Find where the given text appears and provide that cell's center as (x, y) coordinate. 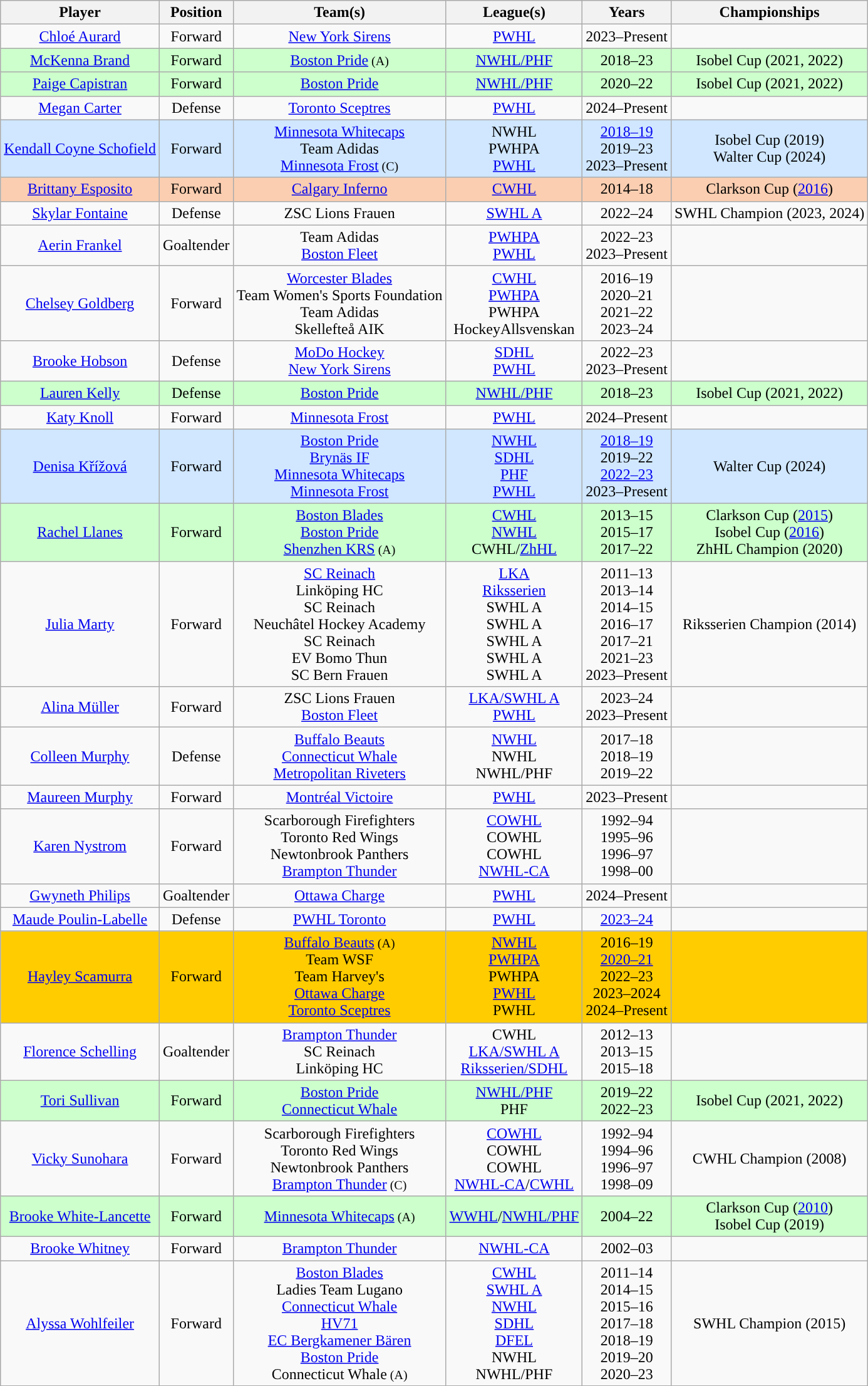
Vicky Sunohara (80, 1158)
Buffalo BeautsConnecticut WhaleMetropolitan Riveters (339, 756)
Brooke Whitney (80, 1248)
New York Sirens (339, 36)
Team(s) (339, 13)
CWHLSWHL ANWHLSDHLDFELNWHLNWHL/PHF (514, 1323)
2018–192019–222022–232023–Present (627, 466)
2011–132013–142014–152016–172017–212021–232023–Present (627, 624)
NWHLSDHLPHFPWHL (514, 466)
2016–192020–212022–232023–20242024–Present (627, 977)
Boston PrideConnecticut Whale (339, 1100)
CWHLPWHPAPWHPAHockeyAllsvenskan (514, 303)
2014–18 (627, 189)
Denisa Křížová (80, 466)
Montréal Victoire (339, 797)
Ottawa Charge (339, 895)
Chelsey Goldberg (80, 303)
2023–24 (627, 919)
Boston BladesLadies Team LuganoConnecticut WhaleHV71EC Bergkamener BärenBoston PrideConnecticut Whale (A) (339, 1323)
LKARiksserienSWHL ASWHL ASWHL ASWHL ASWHL A (514, 624)
LKA/SWHL APWHL (514, 707)
CWHL Champion (2008) (770, 1158)
NWHLPWHPAPWHPAPWHLPWHL (514, 977)
Boston Pride (A) (339, 60)
Isobel Cup (2019)Walter Cup (2024) (770, 148)
Hayley Scamurra (80, 977)
2002–03 (627, 1248)
Minnesota WhitecapsTeam AdidasMinnesota Frost (C) (339, 148)
Clarkson Cup (2010)Isobel Cup (2019) (770, 1216)
2020–22 (627, 84)
Clarkson Cup (2016) (770, 189)
2012–132013–152015–18 (627, 1051)
Years (627, 13)
SWHL Champion (2023, 2024) (770, 213)
2018–192019–232023–Present (627, 148)
Calgary Inferno (339, 189)
ZSC Lions FrauenBoston Fleet (339, 707)
Lauren Kelly (80, 393)
Tori Sullivan (80, 1100)
Maureen Murphy (80, 797)
McKenna Brand (80, 60)
Clarkson Cup (2015)Isobel Cup (2016)ZhHL Champion (2020) (770, 533)
Minnesota Frost (339, 417)
1992–941994–961996–971998–09 (627, 1158)
Riksserien Champion (2014) (770, 624)
Rachel Llanes (80, 533)
2011–142014–152015–162017–182018–192019–202020–23 (627, 1323)
Skylar Fontaine (80, 213)
2016–192020–212021–222023–24 (627, 303)
Minnesota Whitecaps (A) (339, 1216)
Brittany Esposito (80, 189)
Buffalo Beauts (A)Team WSFTeam Harvey'sOttawa ChargeToronto Sceptres (339, 977)
CWHL (514, 189)
Kendall Coyne Schofield (80, 148)
2022–24 (627, 213)
Scarborough FirefightersToronto Red WingsNewtonbrook PanthersBrampton Thunder (339, 846)
SWHL A (514, 213)
NWHLNWHLNWHL/PHF (514, 756)
Julia Marty (80, 624)
2023–242023–Present (627, 707)
Aerin Frankel (80, 246)
Florence Schelling (80, 1051)
2019–222022–23 (627, 1100)
CWHLNWHLCWHL/ZhHL (514, 533)
ZSC Lions Frauen (339, 213)
COWHLCOWHLCOWHLNWHL-CA/CWHL (514, 1158)
Megan Carter (80, 108)
PWHPAPWHL (514, 246)
Karen Nystrom (80, 846)
Boston BladesBoston PrideShenzhen KRS (A) (339, 533)
2017–182018–192019–22 (627, 756)
Colleen Murphy (80, 756)
MoDo HockeyNew York Sirens (339, 361)
Brampton ThunderSC ReinachLinköping HC (339, 1051)
Alyssa Wohlfeiler (80, 1323)
1992–941995–961996–971998–00 (627, 846)
Brooke White-Lancette (80, 1216)
Gwyneth Philips (80, 895)
Chloé Aurard (80, 36)
Position (196, 13)
League(s) (514, 13)
Brampton Thunder (339, 1248)
Championships (770, 13)
Team AdidasBoston Fleet (339, 246)
Walter Cup (2024) (770, 466)
2004–22 (627, 1216)
Alina Müller (80, 707)
NWHL-CA (514, 1248)
Worcester BladesTeam Women's Sports FoundationTeam AdidasSkellefteå AIK (339, 303)
Brooke Hobson (80, 361)
SDHLPWHL (514, 361)
2013–152015–172017–22 (627, 533)
CWHLLKA/SWHL ARiksserien/SDHL (514, 1051)
WWHL/NWHL/PHF (514, 1216)
Katy Knoll (80, 417)
COWHLCOWHLCOWHLNWHL-CA (514, 846)
Boston PrideBrynäs IFMinnesota WhitecapsMinnesota Frost (339, 466)
NWHLPWHPAPWHL (514, 148)
PWHL Toronto (339, 919)
Toronto Sceptres (339, 108)
SC ReinachLinköping HCSC ReinachNeuchâtel Hockey AcademySC ReinachEV Bomo ThunSC Bern Frauen (339, 624)
Maude Poulin-Labelle (80, 919)
Paige Capistran (80, 84)
Scarborough FirefightersToronto Red WingsNewtonbrook PanthersBrampton Thunder (C) (339, 1158)
SWHL Champion (2015) (770, 1323)
Player (80, 13)
NWHL/PHFPHF (514, 1100)
